Return the (x, y) coordinate for the center point of the cell that contains the specified text.  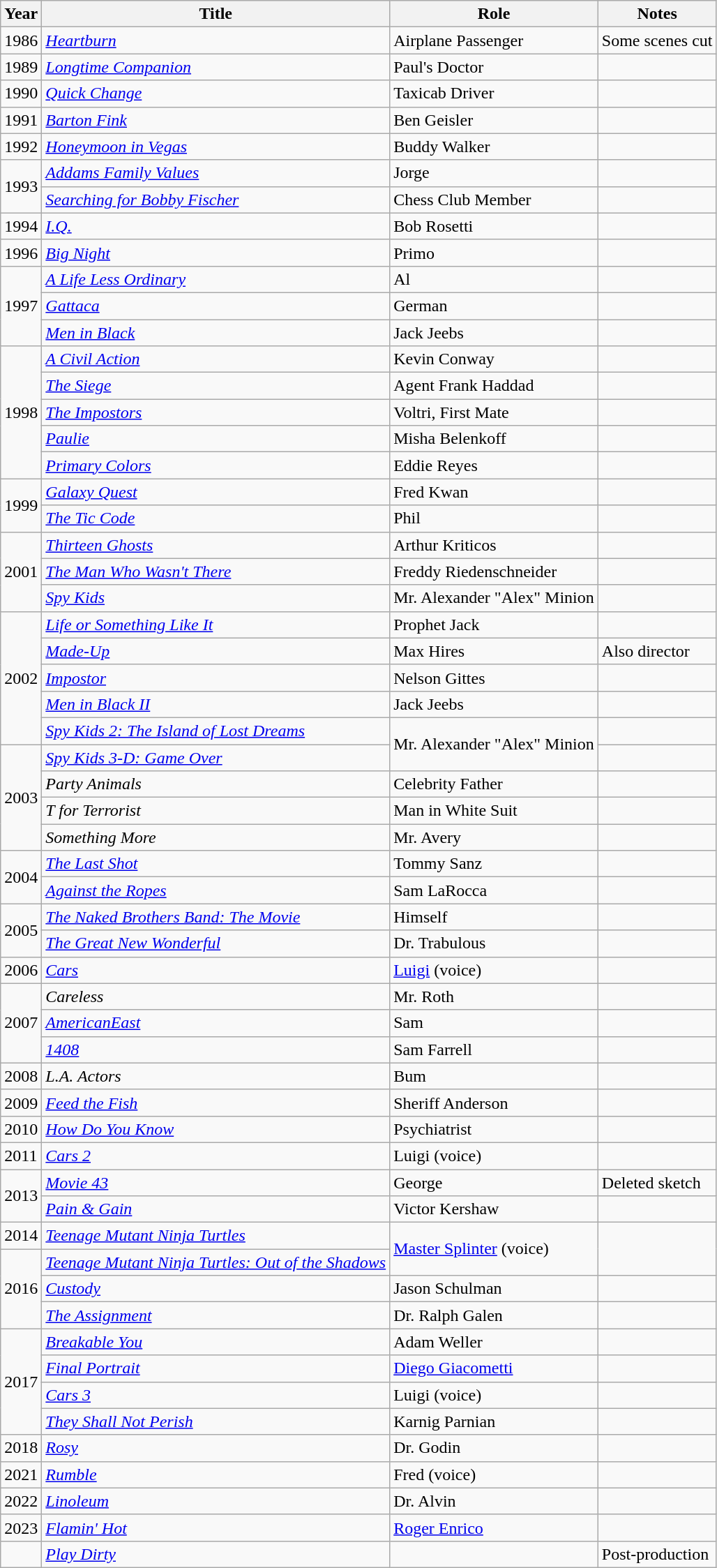
Sam Farrell (494, 1050)
2010 (21, 1129)
Kevin Conway (494, 359)
Life or Something Like It (216, 625)
Careless (216, 996)
Cars (216, 970)
Dr. Godin (494, 1448)
Searching for Bobby Fischer (216, 200)
Jason Schulman (494, 1289)
Jorge (494, 173)
Also director (657, 651)
Tommy Sanz (494, 864)
Rumble (216, 1474)
1994 (21, 226)
Teenage Mutant Ninja Turtles: Out of the Shadows (216, 1262)
Arthur Kriticos (494, 545)
The Impostors (216, 412)
The Assignment (216, 1315)
German (494, 306)
Primary Colors (216, 465)
2003 (21, 797)
2013 (21, 1196)
Title (216, 14)
Paulie (216, 439)
2001 (21, 572)
Prophet Jack (494, 625)
1986 (21, 40)
Sam (494, 1023)
The Tic Code (216, 518)
Spy Kids 2: The Island of Lost Dreams (216, 731)
Big Night (216, 253)
Something More (216, 837)
1408 (216, 1050)
Psychiatrist (494, 1129)
Custody (216, 1289)
Dr. Trabulous (494, 943)
Fred (voice) (494, 1474)
1992 (21, 147)
Adam Weller (494, 1342)
Men in Black (216, 333)
Flamin' Hot (216, 1528)
Mr. Roth (494, 996)
Freddy Riedenschneider (494, 572)
Chess Club Member (494, 200)
Eddie Reyes (494, 465)
Spy Kids 3-D: Game Over (216, 757)
The Last Shot (216, 864)
Galaxy Quest (216, 492)
Addams Family Values (216, 173)
Teenage Mutant Ninja Turtles (216, 1236)
2007 (21, 1023)
Impostor (216, 678)
A Civil Action (216, 359)
2018 (21, 1448)
Spy Kids (216, 598)
Linoleum (216, 1501)
Gattaca (216, 306)
Made-Up (216, 651)
Heartburn (216, 40)
Cars 2 (216, 1156)
2009 (21, 1103)
Some scenes cut (657, 40)
Pain & Gain (216, 1209)
2002 (21, 678)
Mr. Avery (494, 837)
Movie 43 (216, 1183)
1989 (21, 67)
Barton Fink (216, 120)
2005 (21, 930)
Rosy (216, 1448)
2023 (21, 1528)
Thirteen Ghosts (216, 545)
Diego Giacometti (494, 1368)
Play Dirty (216, 1554)
They Shall Not Perish (216, 1421)
Buddy Walker (494, 147)
Agent Frank Haddad (494, 386)
I.Q. (216, 226)
Master Splinter (voice) (494, 1249)
Dr. Ralph Galen (494, 1315)
Fred Kwan (494, 492)
Roger Enrico (494, 1528)
Celebrity Father (494, 784)
2014 (21, 1236)
2022 (21, 1501)
Longtime Companion (216, 67)
Quick Change (216, 94)
The Great New Wonderful (216, 943)
Misha Belenkoff (494, 439)
Victor Kershaw (494, 1209)
Deleted sketch (657, 1183)
2006 (21, 970)
Himself (494, 917)
Party Animals (216, 784)
A Life Less Ordinary (216, 279)
2011 (21, 1156)
Bob Rosetti (494, 226)
2004 (21, 877)
Cars 3 (216, 1395)
Voltri, First Mate (494, 412)
Year (21, 14)
T for Terrorist (216, 811)
2016 (21, 1289)
Nelson Gittes (494, 678)
Karnig Parnian (494, 1421)
Al (494, 279)
Post-production (657, 1554)
2017 (21, 1382)
Sheriff Anderson (494, 1103)
Primo (494, 253)
2021 (21, 1474)
Breakable You (216, 1342)
The Man Who Wasn't There (216, 572)
Role (494, 14)
1999 (21, 505)
Feed the Fish (216, 1103)
Phil (494, 518)
George (494, 1183)
Men in Black II (216, 704)
Taxicab Driver (494, 94)
Ben Geisler (494, 120)
1997 (21, 306)
Dr. Alvin (494, 1501)
Bum (494, 1076)
AmericanEast (216, 1023)
Man in White Suit (494, 811)
1993 (21, 186)
How Do You Know (216, 1129)
1998 (21, 412)
Notes (657, 14)
1996 (21, 253)
1990 (21, 94)
Final Portrait (216, 1368)
The Naked Brothers Band: The Movie (216, 917)
Paul's Doctor (494, 67)
1991 (21, 120)
Airplane Passenger (494, 40)
Against the Ropes (216, 890)
Honeymoon in Vegas (216, 147)
Max Hires (494, 651)
L.A. Actors (216, 1076)
The Siege (216, 386)
Sam LaRocca (494, 890)
2008 (21, 1076)
